Identify which cell holds the provided text, then report its [x, y] central coordinate. 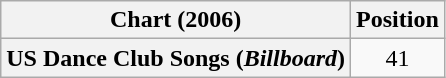
41 [398, 58]
US Dance Club Songs (Billboard) [176, 58]
Chart (2006) [176, 20]
Position [398, 20]
